Determine the [x, y] coordinate at the center of the cell enclosing the given text.  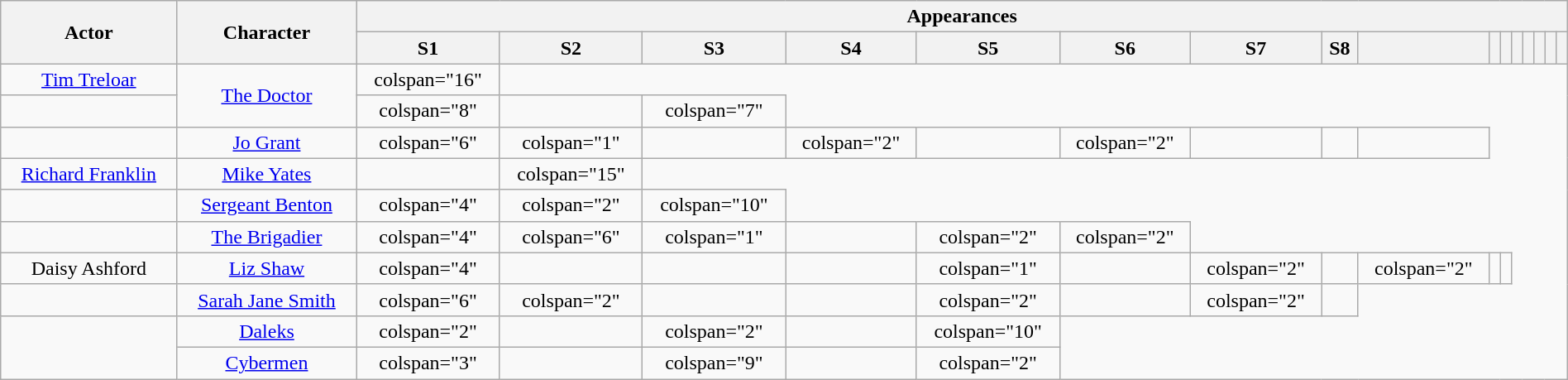
S2 [571, 48]
S5 [987, 48]
Sarah Jane Smith [266, 300]
colspan="16" [428, 79]
Liz Shaw [266, 268]
Tim Treloar [89, 79]
colspan="8" [428, 111]
Sergeant Benton [266, 205]
colspan="9" [715, 363]
Cybermen [266, 363]
S1 [428, 48]
Mike Yates [266, 174]
Richard Franklin [89, 174]
Appearances [962, 17]
S8 [1340, 48]
colspan="7" [715, 111]
S6 [1125, 48]
S4 [851, 48]
colspan="15" [571, 174]
colspan="3" [428, 363]
Jo Grant [266, 142]
Daleks [266, 331]
The Doctor [266, 95]
Actor [89, 32]
Daisy Ashford [89, 268]
Character [266, 32]
S7 [1255, 48]
The Brigadier [266, 237]
S3 [715, 48]
